Detect which cell encompasses the target text, then output its [x, y] center coordinate. 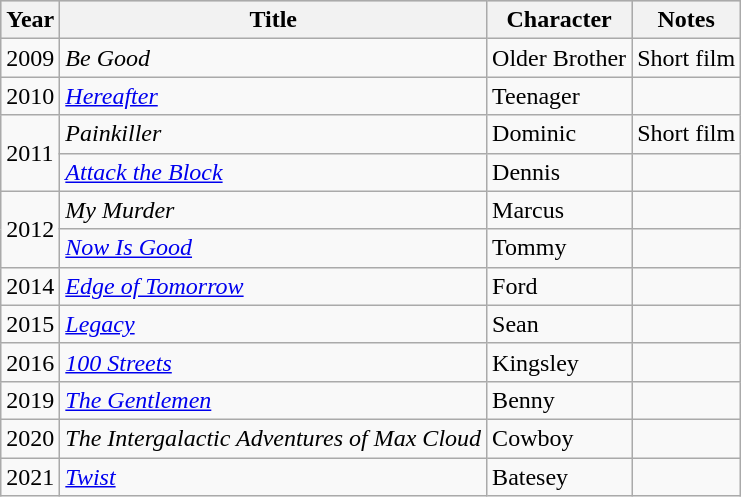
Kingsley [560, 362]
2014 [30, 286]
Benny [560, 400]
100 Streets [274, 362]
2016 [30, 362]
Character [560, 20]
2009 [30, 58]
The Gentlemen [274, 400]
My Murder [274, 210]
2020 [30, 438]
Notes [686, 20]
2015 [30, 324]
2021 [30, 477]
Dennis [560, 172]
Year [30, 20]
2012 [30, 229]
Attack the Block [274, 172]
2011 [30, 153]
Batesey [560, 477]
Hereafter [274, 96]
2019 [30, 400]
Sean [560, 324]
Twist [274, 477]
Ford [560, 286]
Legacy [274, 324]
Marcus [560, 210]
Painkiller [274, 134]
Tommy [560, 248]
Older Brother [560, 58]
Title [274, 20]
2010 [30, 96]
Now Is Good [274, 248]
Be Good [274, 58]
Cowboy [560, 438]
The Intergalactic Adventures of Max Cloud [274, 438]
Edge of Tomorrow [274, 286]
Dominic [560, 134]
Teenager [560, 96]
